Pinpoint the cell where the given text exists, returning its (X, Y) midpoint coordinate. 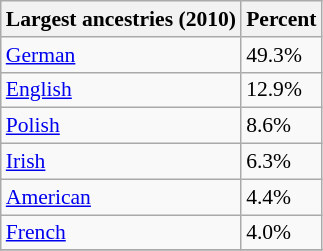
French (121, 233)
Largest ancestries (2010) (121, 19)
12.9% (281, 90)
English (121, 90)
6.3% (281, 162)
8.6% (281, 126)
German (121, 55)
Irish (121, 162)
Percent (281, 19)
American (121, 197)
4.4% (281, 197)
4.0% (281, 233)
Polish (121, 126)
49.3% (281, 55)
